From the cell containing the given text, extract its center point as [X, Y] coordinate. 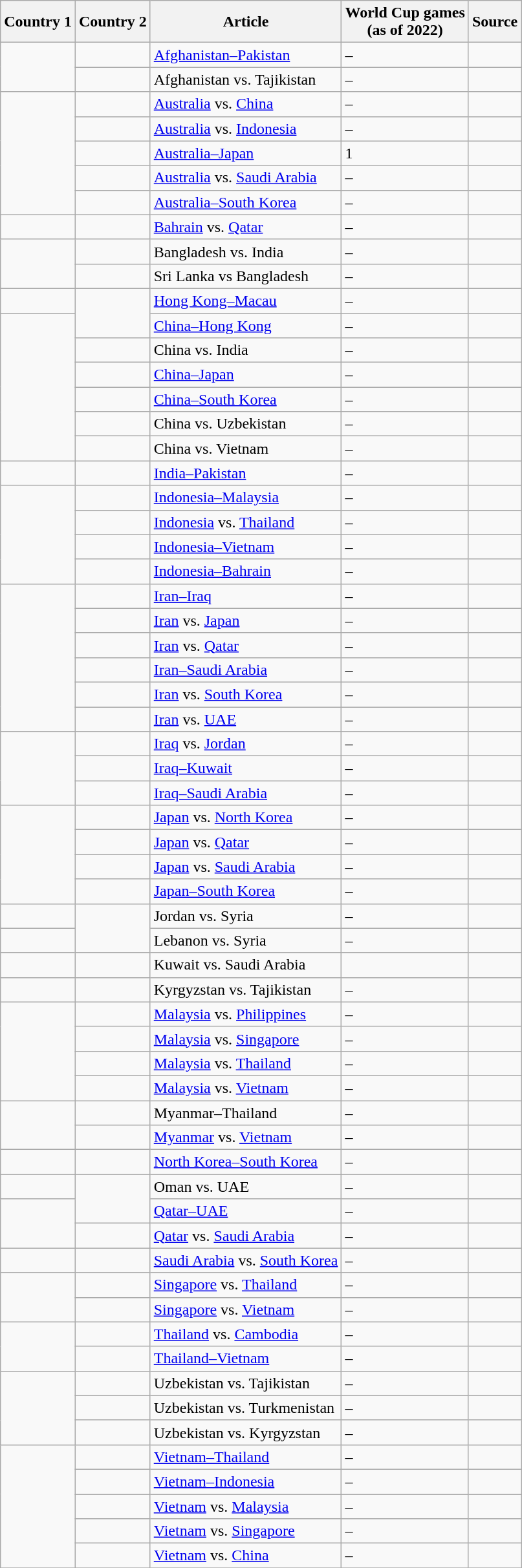
India–Pakistan [246, 473]
World Cup games(as of 2022) [405, 22]
Vietnam vs. China [246, 1556]
Myanmar vs. Vietnam [246, 1138]
Indonesia vs. Thailand [246, 522]
Japan vs. Saudi Arabia [246, 867]
Australia vs. Indonesia [246, 129]
Article [246, 22]
Iraq–Kuwait [246, 768]
Source [494, 22]
North Korea–South Korea [246, 1162]
Afghanistan–Pakistan [246, 55]
Iraq vs. Jordan [246, 744]
China–South Korea [246, 399]
Bahrain vs. Qatar [246, 227]
Thailand–Vietnam [246, 1359]
Malaysia vs. Vietnam [246, 1088]
Iran–Saudi Arabia [246, 670]
Country 2 [113, 22]
China vs. India [246, 350]
Saudi Arabia vs. South Korea [246, 1260]
Australia vs. Saudi Arabia [246, 178]
Country 1 [38, 22]
Uzbekistan vs. Turkmenistan [246, 1408]
Afghanistan vs. Tajikistan [246, 79]
Malaysia vs. Philippines [246, 1014]
Uzbekistan vs. Tajikistan [246, 1383]
Japan vs. Qatar [246, 842]
Singapore vs. Thailand [246, 1285]
Oman vs. UAE [246, 1187]
Hong Kong–Macau [246, 301]
Vietnam–Indonesia [246, 1481]
Iran vs. Qatar [246, 645]
Kyrgyzstan vs. Tajikistan [246, 990]
Qatar–UAE [246, 1211]
China–Japan [246, 375]
Iran–Iraq [246, 596]
Bangladesh vs. India [246, 251]
Malaysia vs. Thailand [246, 1063]
Indonesia–Malaysia [246, 498]
Japan vs. North Korea [246, 818]
China vs. Vietnam [246, 449]
Malaysia vs. Singapore [246, 1039]
Iran vs. UAE [246, 719]
Uzbekistan vs. Kyrgyzstan [246, 1432]
Vietnam vs. Malaysia [246, 1507]
Iraq–Saudi Arabia [246, 793]
Australia vs. China [246, 104]
Indonesia–Vietnam [246, 547]
Qatar vs. Saudi Arabia [246, 1236]
Kuwait vs. Saudi Arabia [246, 965]
Singapore vs. Vietnam [246, 1309]
Australia–South Korea [246, 202]
Vietnam vs. Singapore [246, 1531]
Lebanon vs. Syria [246, 940]
Vietnam–Thailand [246, 1457]
1 [405, 153]
Iran vs. Japan [246, 620]
Indonesia–Bahrain [246, 571]
China–Hong Kong [246, 325]
Jordan vs. Syria [246, 916]
Sri Lanka vs Bangladesh [246, 276]
Myanmar–Thailand [246, 1112]
Australia–Japan [246, 153]
Japan–South Korea [246, 891]
Iran vs. South Korea [246, 694]
China vs. Uzbekistan [246, 424]
Thailand vs. Cambodia [246, 1334]
